Capture the cell that displays the provided text and extract its (x, y) central coordinate. 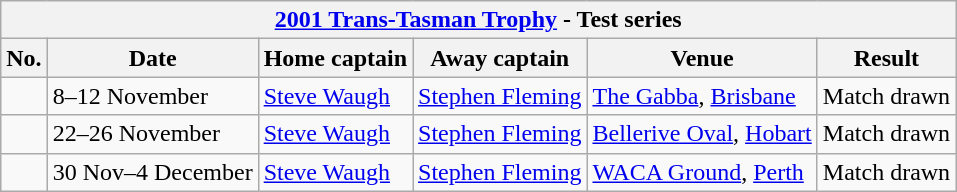
No. (24, 58)
22–26 November (152, 134)
WACA Ground, Perth (702, 172)
Date (152, 58)
Home captain (335, 58)
Venue (702, 58)
The Gabba, Brisbane (702, 96)
8–12 November (152, 96)
Result (886, 58)
Bellerive Oval, Hobart (702, 134)
2001 Trans-Tasman Trophy - Test series (478, 20)
Away captain (500, 58)
30 Nov–4 December (152, 172)
